Scan for the cell matching the given text and deliver its (x, y) coordinate at center. 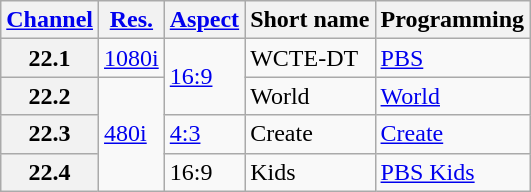
WCTE-DT (310, 58)
22.3 (50, 134)
22.2 (50, 96)
Programming (452, 20)
Aspect (204, 20)
480i (132, 134)
22.4 (50, 172)
Channel (50, 20)
4:3 (204, 134)
Short name (310, 20)
PBS Kids (452, 172)
PBS (452, 58)
Kids (310, 172)
22.1 (50, 58)
1080i (132, 58)
Res. (132, 20)
